Output the (X, Y) coordinate of the center of the cell containing the given text.  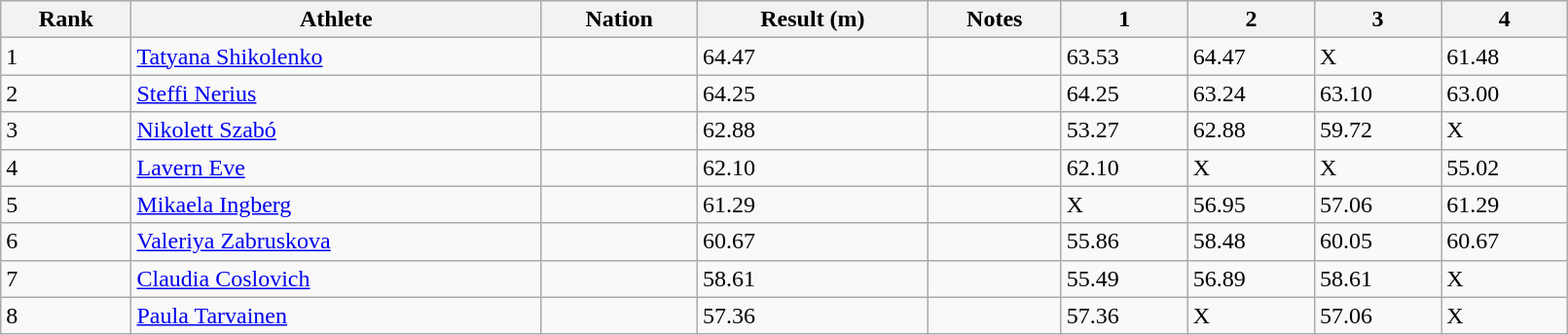
Steffi Nerius (337, 93)
63.10 (1377, 93)
56.95 (1251, 205)
Valeriya Zabruskova (337, 242)
Claudia Coslovich (337, 279)
60.05 (1377, 242)
5 (66, 205)
Athlete (337, 19)
56.89 (1251, 279)
6 (66, 242)
7 (66, 279)
59.72 (1377, 130)
63.00 (1505, 93)
Result (m) (814, 19)
Rank (66, 19)
55.02 (1505, 167)
53.27 (1124, 130)
55.49 (1124, 279)
63.53 (1124, 56)
Paula Tarvainen (337, 316)
Notes (995, 19)
58.48 (1251, 242)
Lavern Eve (337, 167)
Nation (619, 19)
8 (66, 316)
Tatyana Shikolenko (337, 56)
Mikaela Ingberg (337, 205)
Nikolett Szabó (337, 130)
61.48 (1505, 56)
55.86 (1124, 242)
63.24 (1251, 93)
